Pinpoint the cell where the given text exists, returning its (X, Y) midpoint coordinate. 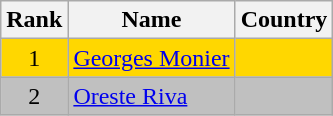
2 (34, 96)
Georges Monier (152, 58)
Country (284, 20)
Name (152, 20)
Rank (34, 20)
Oreste Riva (152, 96)
1 (34, 58)
